For the text-containing cell, return its midpoint in (x, y) coordinate format. 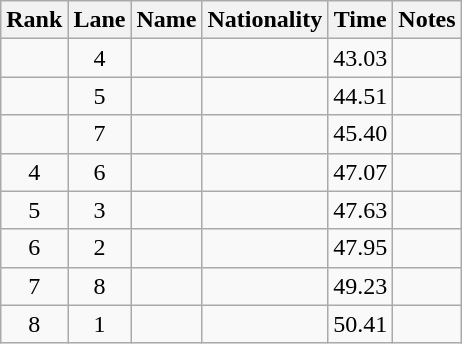
47.95 (360, 248)
Nationality (265, 20)
44.51 (360, 96)
45.40 (360, 134)
43.03 (360, 58)
Name (166, 20)
Time (360, 20)
1 (100, 324)
Lane (100, 20)
49.23 (360, 286)
2 (100, 248)
3 (100, 210)
Notes (427, 20)
47.63 (360, 210)
Rank (34, 20)
50.41 (360, 324)
47.07 (360, 172)
